Pinpoint the cell where the given text exists, returning its [x, y] midpoint coordinate. 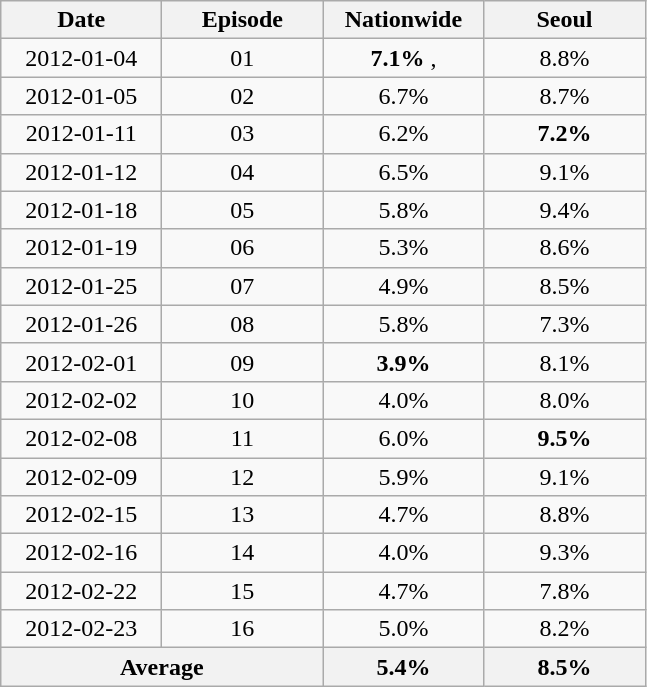
09 [242, 362]
04 [242, 172]
8.6% [564, 248]
5.3% [404, 248]
12 [242, 477]
2012-01-26 [82, 324]
6.0% [404, 438]
7.8% [564, 591]
6.2% [404, 134]
2012-02-08 [82, 438]
16 [242, 629]
06 [242, 248]
2012-01-05 [82, 96]
6.7% [404, 96]
Date [82, 20]
5.4% [404, 667]
Seoul [564, 20]
7.3% [564, 324]
5.9% [404, 477]
2012-02-01 [82, 362]
2012-02-15 [82, 515]
5.0% [404, 629]
2012-02-16 [82, 553]
07 [242, 286]
15 [242, 591]
2012-01-11 [82, 134]
3.9% [404, 362]
02 [242, 96]
Episode [242, 20]
Nationwide [404, 20]
4.9% [404, 286]
13 [242, 515]
10 [242, 400]
01 [242, 58]
6.5% [404, 172]
9.5% [564, 438]
2012-02-02 [82, 400]
03 [242, 134]
8.0% [564, 400]
2012-02-23 [82, 629]
08 [242, 324]
9.3% [564, 553]
2012-01-04 [82, 58]
11 [242, 438]
7.1% , [404, 58]
2012-02-22 [82, 591]
8.2% [564, 629]
8.7% [564, 96]
2012-02-09 [82, 477]
2012-01-12 [82, 172]
9.4% [564, 210]
05 [242, 210]
2012-01-18 [82, 210]
2012-01-19 [82, 248]
2012-01-25 [82, 286]
7.2% [564, 134]
14 [242, 553]
Average [162, 667]
8.1% [564, 362]
